Identify which cell holds the provided text, then report its [X, Y] central coordinate. 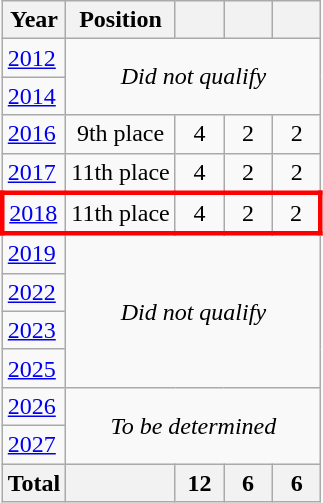
2018 [34, 214]
2025 [34, 368]
2012 [34, 58]
Year [34, 20]
12 [200, 483]
2017 [34, 173]
2023 [34, 330]
Total [34, 483]
2022 [34, 292]
9th place [120, 134]
Position [120, 20]
2014 [34, 96]
2027 [34, 444]
2016 [34, 134]
2026 [34, 406]
2019 [34, 254]
To be determined [194, 425]
